Search for the cell housing the specified text and yield its (x, y) center coordinate. 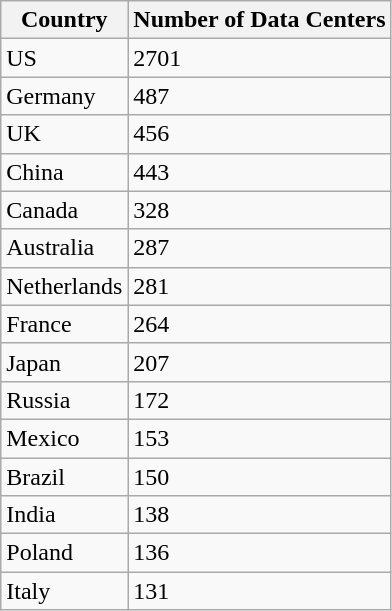
Brazil (64, 477)
US (64, 58)
150 (260, 477)
France (64, 324)
China (64, 172)
172 (260, 400)
Mexico (64, 438)
264 (260, 324)
487 (260, 96)
Germany (64, 96)
131 (260, 591)
136 (260, 553)
Japan (64, 362)
India (64, 515)
Number of Data Centers (260, 20)
Italy (64, 591)
2701 (260, 58)
281 (260, 286)
153 (260, 438)
UK (64, 134)
328 (260, 210)
138 (260, 515)
207 (260, 362)
Canada (64, 210)
Netherlands (64, 286)
287 (260, 248)
Australia (64, 248)
Country (64, 20)
443 (260, 172)
Poland (64, 553)
Russia (64, 400)
456 (260, 134)
